Scan for the cell matching the given text and deliver its (X, Y) coordinate at center. 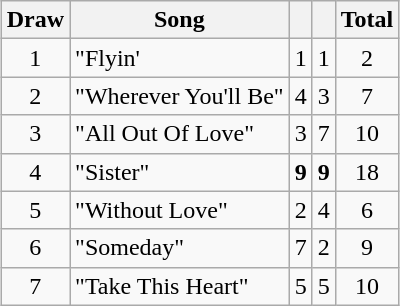
"All Out Of Love" (180, 134)
"Without Love" (180, 210)
"Sister" (180, 172)
Draw (35, 20)
"Flyin' (180, 58)
Total (367, 20)
Song (180, 20)
"Wherever You'll Be" (180, 96)
18 (367, 172)
"Take This Heart" (180, 286)
"Someday" (180, 248)
